Provide the (X, Y) coordinate of the cell's center where the given text is located.  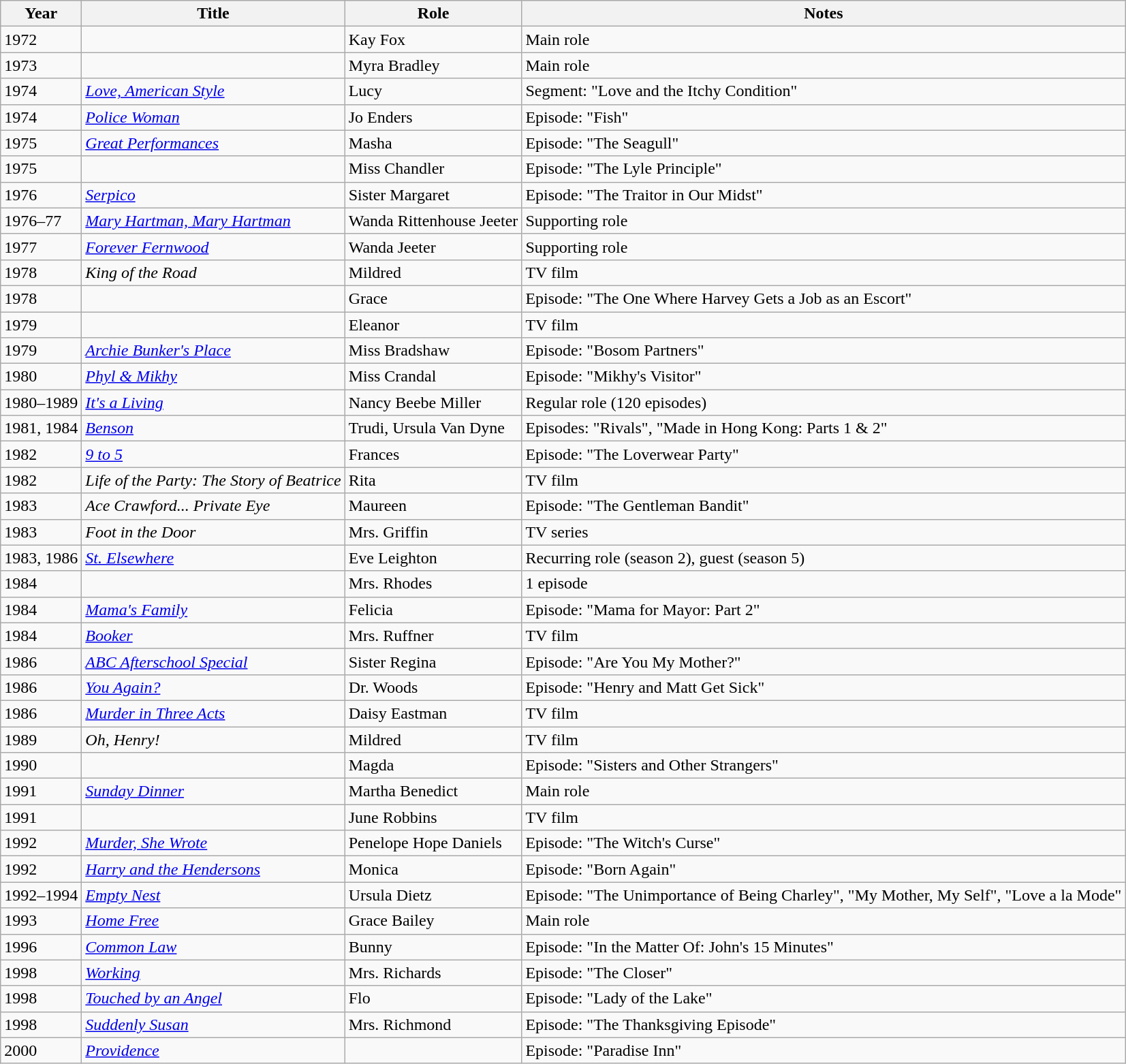
1977 (41, 247)
Archie Bunker's Place (213, 351)
Maureen (433, 506)
Rita (433, 480)
Daisy Eastman (433, 713)
Forever Fernwood (213, 247)
Episode: "The Closer" (824, 973)
Dr. Woods (433, 687)
Episode: "Mama for Mayor: Part 2" (824, 610)
Episode: "In the Matter Of: John's 15 Minutes" (824, 947)
Mrs. Griffin (433, 532)
1972 (41, 40)
Frances (433, 454)
Monica (433, 869)
Booker (213, 636)
Nancy Beebe Miller (433, 403)
Great Performances (213, 143)
Mrs. Richards (433, 973)
Serpico (213, 195)
Episode: "Fish" (824, 117)
Benson (213, 428)
Episode: "The Lyle Principle" (824, 169)
ABC Afterschool Special (213, 661)
Ursula Dietz (433, 895)
Harry and the Hendersons (213, 869)
Episode: "The Unimportance of Being Charley", "My Mother, My Self", "Love a la Mode" (824, 895)
Ace Crawford... Private Eye (213, 506)
1980 (41, 377)
Martha Benedict (433, 792)
1980–1989 (41, 403)
Murder in Three Acts (213, 713)
Providence (213, 1050)
Episode: "Paradise Inn" (824, 1050)
Jo Enders (433, 117)
Mrs. Ruffner (433, 636)
Foot in the Door (213, 532)
Episode: "The Gentleman Bandit" (824, 506)
Felicia (433, 610)
1990 (41, 766)
Sister Margaret (433, 195)
1981, 1984 (41, 428)
Lucy (433, 91)
Myra Bradley (433, 65)
June Robbins (433, 817)
Episode: "The One Where Harvey Gets a Job as an Escort" (824, 298)
Miss Chandler (433, 169)
Wanda Rittenhouse Jeeter (433, 221)
Mama's Family (213, 610)
Notes (824, 14)
Mrs. Rhodes (433, 584)
Love, American Style (213, 91)
Sister Regina (433, 661)
Grace (433, 298)
Episode: "Sisters and Other Strangers" (824, 766)
1996 (41, 947)
Oh, Henry! (213, 739)
2000 (41, 1050)
1976 (41, 195)
Touched by an Angel (213, 999)
1983, 1986 (41, 558)
Working (213, 973)
Episode: "The Thanksgiving Episode" (824, 1024)
Miss Crandal (433, 377)
Common Law (213, 947)
1989 (41, 739)
Episode: "Mikhy's Visitor" (824, 377)
Recurring role (season 2), guest (season 5) (824, 558)
Eve Leighton (433, 558)
Sunday Dinner (213, 792)
St. Elsewhere (213, 558)
Episode: "Lady of the Lake" (824, 999)
Episode: "The Witch's Curse" (824, 843)
Segment: "Love and the Itchy Condition" (824, 91)
Episode: "Henry and Matt Get Sick" (824, 687)
Grace Bailey (433, 921)
Wanda Jeeter (433, 247)
Life of the Party: The Story of Beatrice (213, 480)
Title (213, 14)
Flo (433, 999)
Kay Fox (433, 40)
King of the Road (213, 272)
Episode: "The Traitor in Our Midst" (824, 195)
Regular role (120 episodes) (824, 403)
Suddenly Susan (213, 1024)
Penelope Hope Daniels (433, 843)
Episode: "The Loverwear Party" (824, 454)
1992–1994 (41, 895)
1973 (41, 65)
Magda (433, 766)
Role (433, 14)
TV series (824, 532)
Episode: "Bosom Partners" (824, 351)
Episode: "The Seagull" (824, 143)
Phyl & Mikhy (213, 377)
Eleanor (433, 325)
1976–77 (41, 221)
1 episode (824, 584)
1993 (41, 921)
It's a Living (213, 403)
Mrs. Richmond (433, 1024)
Episodes: "Rivals", "Made in Hong Kong: Parts 1 & 2" (824, 428)
Bunny (433, 947)
Mary Hartman, Mary Hartman (213, 221)
Trudi, Ursula Van Dyne (433, 428)
Episode: "Born Again" (824, 869)
Police Woman (213, 117)
You Again? (213, 687)
Home Free (213, 921)
9 to 5 (213, 454)
Year (41, 14)
Miss Bradshaw (433, 351)
Masha (433, 143)
Murder, She Wrote (213, 843)
Empty Nest (213, 895)
Episode: "Are You My Mother?" (824, 661)
